Return (x, y) of the center of cell containing provided text 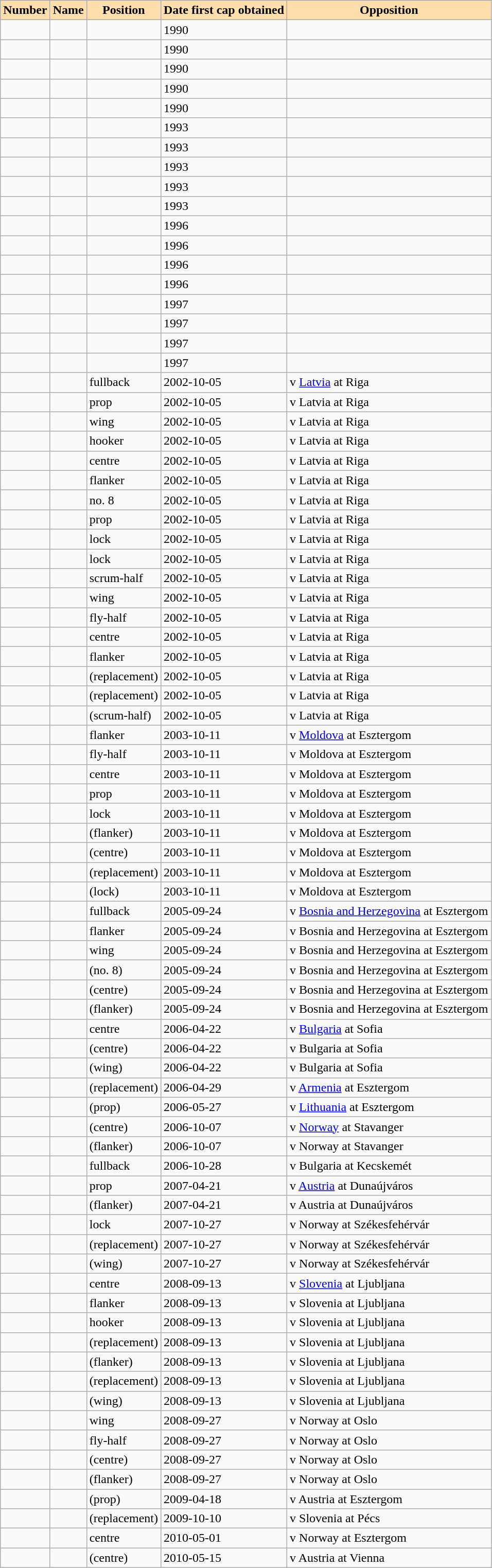
v Slovenia at Pécs (389, 1519)
scrum-half (124, 578)
(no. 8) (124, 970)
2006-05-27 (223, 1107)
Opposition (389, 10)
v Austria at Esztergom (389, 1499)
(scrum-half) (124, 715)
v Armenia at Esztergom (389, 1087)
2006-10-28 (223, 1166)
v Norway at Esztergom (389, 1538)
2010-05-01 (223, 1538)
v Bulgaria at Kecskemét (389, 1166)
Name (68, 10)
(lock) (124, 892)
Position (124, 10)
Number (25, 10)
v Lithuania at Esztergom (389, 1107)
2009-04-18 (223, 1499)
2009-10-10 (223, 1519)
2006-04-29 (223, 1087)
Date first cap obtained (223, 10)
no. 8 (124, 500)
v Austria at Vienna (389, 1558)
2010-05-15 (223, 1558)
